Detect which cell encompasses the target text, then output its [x, y] center coordinate. 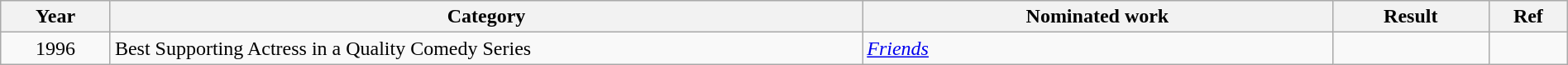
Friends [1097, 48]
Result [1411, 17]
Nominated work [1097, 17]
Ref [1528, 17]
1996 [56, 48]
Year [56, 17]
Best Supporting Actress in a Quality Comedy Series [486, 48]
Category [486, 17]
